Identify which cell holds the provided text, then report its (X, Y) central coordinate. 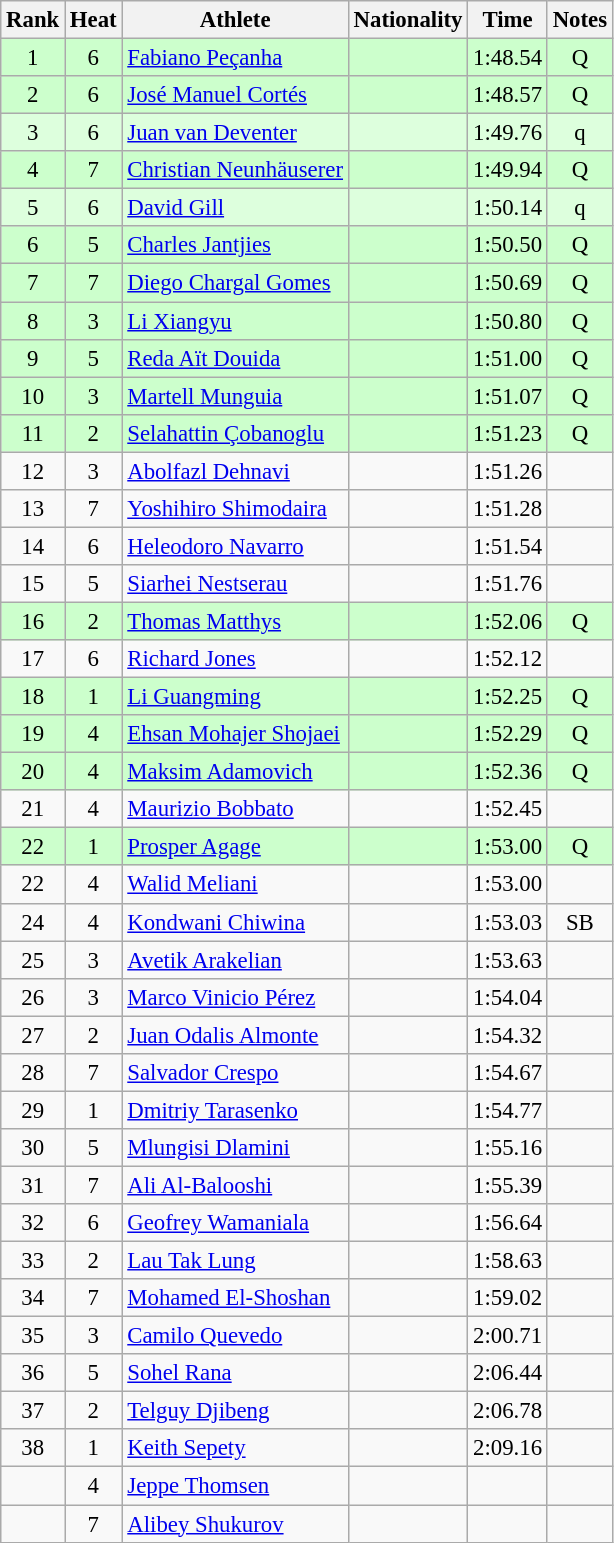
David Gill (235, 208)
Juan van Deventer (235, 133)
Keith Sepety (235, 1449)
35 (33, 1336)
1:51.00 (508, 358)
26 (33, 997)
1:49.94 (508, 170)
Selahattin Çobanoglu (235, 433)
8 (33, 321)
1:52.29 (508, 734)
José Manuel Cortés (235, 95)
Heleodoro Navarro (235, 546)
Li Xiangyu (235, 321)
Time (508, 20)
Thomas Matthys (235, 621)
36 (33, 1373)
Ehsan Mohajer Shojaei (235, 734)
24 (33, 922)
15 (33, 584)
1:51.54 (508, 546)
16 (33, 621)
Yoshihiro Shimodaira (235, 509)
Mohamed El-Shoshan (235, 1298)
32 (33, 1223)
Athlete (235, 20)
Notes (580, 20)
Abolfazl Dehnavi (235, 471)
2:09.16 (508, 1449)
Diego Chargal Gomes (235, 283)
1:52.25 (508, 697)
28 (33, 1073)
38 (33, 1449)
1:54.32 (508, 1035)
1:56.64 (508, 1223)
Li Guangming (235, 697)
Salvador Crespo (235, 1073)
1:50.69 (508, 283)
1:53.03 (508, 922)
1:51.28 (508, 509)
13 (33, 509)
1:49.76 (508, 133)
1:58.63 (508, 1261)
12 (33, 471)
1:52.36 (508, 772)
Rank (33, 20)
1:54.04 (508, 997)
11 (33, 433)
25 (33, 960)
1:53.63 (508, 960)
14 (33, 546)
31 (33, 1185)
1:54.77 (508, 1110)
Alibey Shukurov (235, 1524)
1:55.39 (508, 1185)
Avetik Arakelian (235, 960)
Jeppe Thomsen (235, 1486)
1:52.12 (508, 659)
Mlungisi Dlamini (235, 1148)
18 (33, 697)
37 (33, 1411)
Sohel Rana (235, 1373)
Heat (94, 20)
Charles Jantjies (235, 245)
9 (33, 358)
Siarhei Nestserau (235, 584)
2:06.78 (508, 1411)
Martell Munguia (235, 396)
Prosper Agage (235, 847)
1:51.07 (508, 396)
Christian Neunhäuserer (235, 170)
30 (33, 1148)
34 (33, 1298)
2:06.44 (508, 1373)
Geofrey Wamaniala (235, 1223)
Maurizio Bobbato (235, 809)
1:48.54 (508, 58)
1:51.76 (508, 584)
1:48.57 (508, 95)
29 (33, 1110)
Camilo Quevedo (235, 1336)
Telguy Djibeng (235, 1411)
Nationality (408, 20)
Kondwani Chiwina (235, 922)
1:54.67 (508, 1073)
1:52.06 (508, 621)
Juan Odalis Almonte (235, 1035)
1:50.50 (508, 245)
Ali Al-Balooshi (235, 1185)
Lau Tak Lung (235, 1261)
1:50.14 (508, 208)
2:00.71 (508, 1336)
27 (33, 1035)
21 (33, 809)
Fabiano Peçanha (235, 58)
Maksim Adamovich (235, 772)
Marco Vinicio Pérez (235, 997)
17 (33, 659)
1:52.45 (508, 809)
10 (33, 396)
19 (33, 734)
Reda Aït Douida (235, 358)
1:55.16 (508, 1148)
1:51.23 (508, 433)
20 (33, 772)
1:51.26 (508, 471)
Richard Jones (235, 659)
Dmitriy Tarasenko (235, 1110)
SB (580, 922)
1:59.02 (508, 1298)
33 (33, 1261)
1:50.80 (508, 321)
Walid Meliani (235, 885)
